Determine the [x, y] coordinate at the center of the cell enclosing the given text.  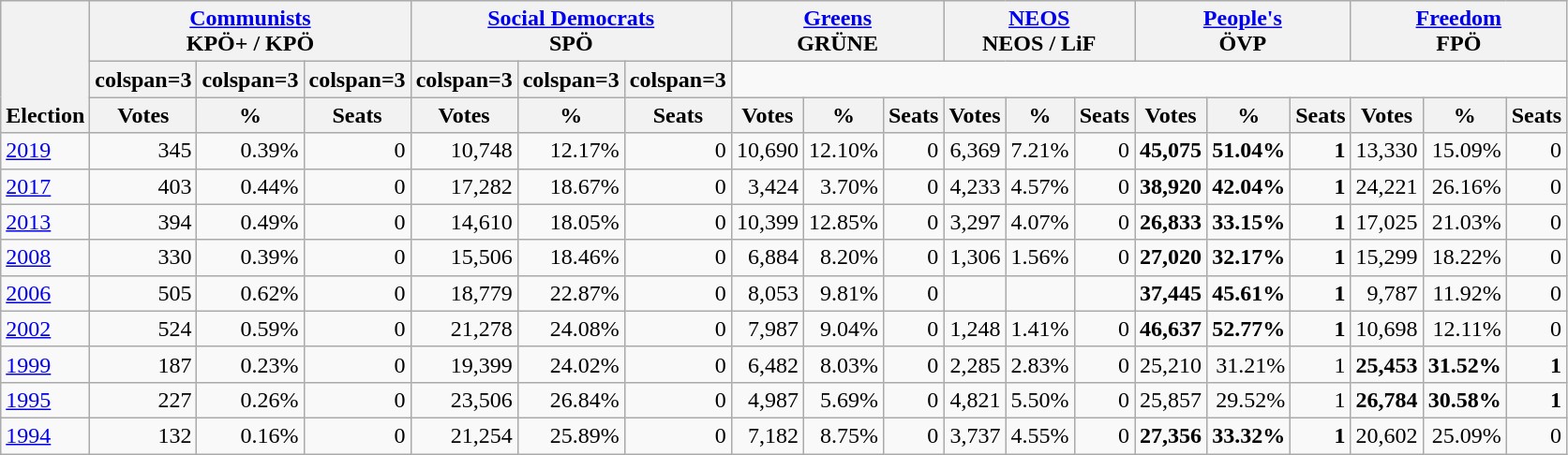
People'sÖVP [1243, 32]
NEOSNEOS / LiF [1039, 32]
18,779 [464, 293]
12.11% [1464, 329]
345 [143, 151]
10,399 [767, 222]
12.85% [844, 222]
Social DemocratsSPÖ [571, 32]
31.21% [1248, 364]
2017 [45, 186]
15,299 [1387, 257]
1,248 [975, 329]
9,787 [1387, 293]
6,884 [767, 257]
17,025 [1387, 222]
8.03% [844, 364]
14,610 [464, 222]
1,306 [975, 257]
0.26% [250, 400]
8.20% [844, 257]
19,399 [464, 364]
33.32% [1248, 435]
45,075 [1172, 151]
18.46% [571, 257]
10,690 [767, 151]
12.17% [571, 151]
33.15% [1248, 222]
FreedomFPÖ [1458, 32]
18.05% [571, 222]
7.21% [1040, 151]
2006 [45, 293]
6,482 [767, 364]
3.70% [844, 186]
0.59% [250, 329]
7,182 [767, 435]
27,020 [1172, 257]
CommunistsKPÖ+ / KPÖ [250, 32]
0.23% [250, 364]
2,285 [975, 364]
7,987 [767, 329]
2.83% [1040, 364]
8.75% [844, 435]
2013 [45, 222]
9.81% [844, 293]
GreensGRÜNE [838, 32]
32.17% [1248, 257]
505 [143, 293]
18.22% [1464, 257]
2002 [45, 329]
38,920 [1172, 186]
15.09% [1464, 151]
2008 [45, 257]
0.16% [250, 435]
37,445 [1172, 293]
1994 [45, 435]
26.84% [571, 400]
330 [143, 257]
3,737 [975, 435]
10,698 [1387, 329]
5.50% [1040, 400]
25.09% [1464, 435]
132 [143, 435]
26,784 [1387, 400]
0.44% [250, 186]
4,233 [975, 186]
24,221 [1387, 186]
46,637 [1172, 329]
29.52% [1248, 400]
21.03% [1464, 222]
403 [143, 186]
187 [143, 364]
20,602 [1387, 435]
18.67% [571, 186]
8,053 [767, 293]
52.77% [1248, 329]
4.07% [1040, 222]
1.41% [1040, 329]
0.49% [250, 222]
27,356 [1172, 435]
3,297 [975, 222]
0.62% [250, 293]
25,453 [1387, 364]
6,369 [975, 151]
Election [45, 67]
22.87% [571, 293]
24.02% [571, 364]
4,821 [975, 400]
4,987 [767, 400]
24.08% [571, 329]
30.58% [1464, 400]
12.10% [844, 151]
524 [143, 329]
13,330 [1387, 151]
9.04% [844, 329]
1.56% [1040, 257]
4.55% [1040, 435]
1999 [45, 364]
1995 [45, 400]
42.04% [1248, 186]
51.04% [1248, 151]
25.89% [571, 435]
21,278 [464, 329]
10,748 [464, 151]
23,506 [464, 400]
15,506 [464, 257]
11.92% [1464, 293]
17,282 [464, 186]
31.52% [1464, 364]
4.57% [1040, 186]
45.61% [1248, 293]
25,857 [1172, 400]
26,833 [1172, 222]
227 [143, 400]
21,254 [464, 435]
394 [143, 222]
26.16% [1464, 186]
25,210 [1172, 364]
5.69% [844, 400]
2019 [45, 151]
3,424 [767, 186]
